Return [X, Y] of the center of cell containing provided text 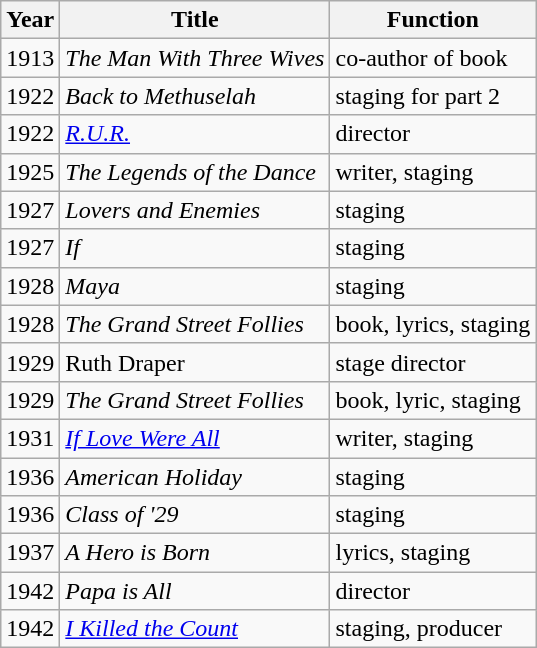
stage director [433, 362]
Function [433, 20]
staging, producer [433, 629]
staging for part 2 [433, 96]
The Legends of the Dance [195, 172]
A Hero is Born [195, 553]
Papa is All [195, 591]
Ruth Draper [195, 362]
Title [195, 20]
Year [30, 20]
Back to Methuselah [195, 96]
If [195, 248]
1913 [30, 58]
1925 [30, 172]
co-author of book [433, 58]
book, lyrics, staging [433, 324]
Class of '29 [195, 515]
American Holiday [195, 477]
If Love Were All [195, 438]
R.U.R. [195, 134]
The Man With Three Wives [195, 58]
1937 [30, 553]
book, lyric, staging [433, 400]
Lovers and Enemies [195, 210]
lyrics, staging [433, 553]
Maya [195, 286]
I Killed the Count [195, 629]
1931 [30, 438]
